Return [X, Y] of the center of cell containing provided text 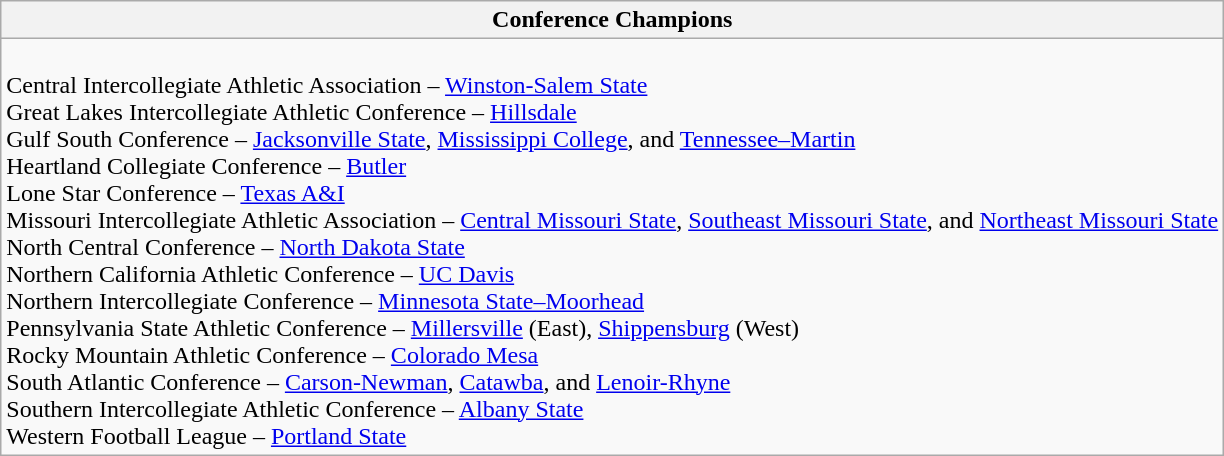
Conference Champions [612, 20]
